For the text-containing cell, return its midpoint in (X, Y) coordinate format. 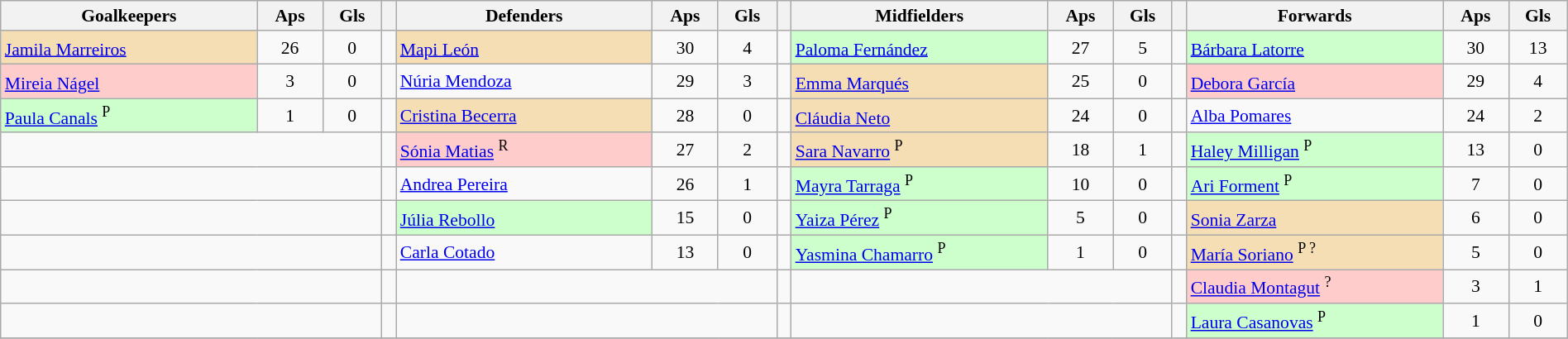
18 (1080, 150)
Sara Navarro P (920, 150)
Claudia Montagut ? (1315, 286)
Sónia Matias R (524, 150)
Haley Milligan P (1315, 150)
Yaiza Pérez P (920, 218)
Mireia Nágel (129, 81)
Midfielders (920, 16)
Alba Pomares (1315, 116)
Goalkeepers (129, 16)
Jamila Marreiros (129, 48)
Carla Cotado (524, 253)
Defenders (524, 16)
Andrea Pereira (524, 184)
Emma Marqués (920, 81)
Mayra Tarraga P (920, 184)
Sonia Zarza (1315, 218)
Yasmina Chamarro P (920, 253)
Júlia Rebollo (524, 218)
10 (1080, 184)
Forwards (1315, 16)
7 (1475, 184)
Cláudia Neto (920, 116)
Debora García (1315, 81)
Núria Mendoza (524, 81)
6 (1475, 218)
Cristina Becerra (524, 116)
28 (685, 116)
Laura Casanovas P (1315, 321)
Ari Forment P (1315, 184)
Paloma Fernández (920, 48)
15 (685, 218)
Mapi León (524, 48)
Paula Canals P (129, 116)
Bárbara Latorre (1315, 48)
María Soriano P ? (1315, 253)
25 (1080, 81)
